Scan for the cell matching the given text and deliver its (x, y) coordinate at center. 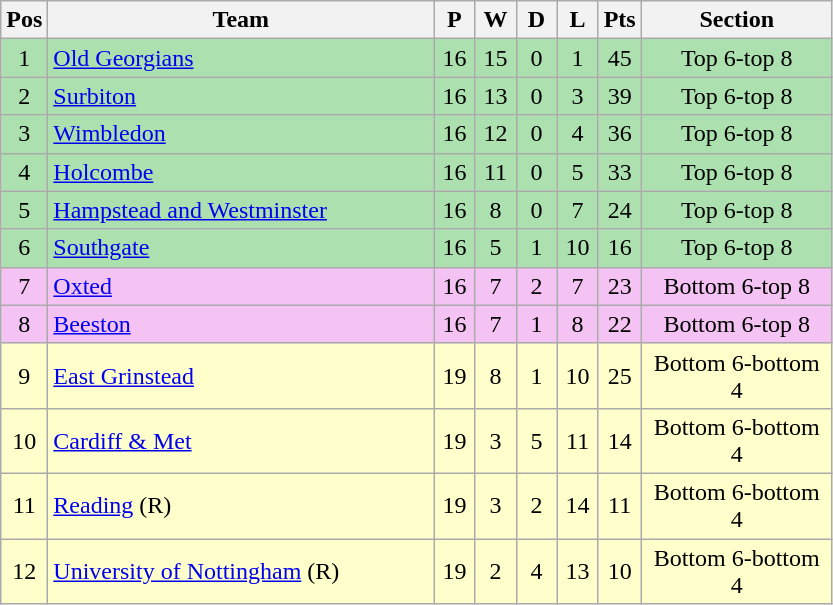
39 (620, 96)
W (496, 20)
33 (620, 172)
24 (620, 210)
Holcombe (241, 172)
Surbiton (241, 96)
23 (620, 286)
Hampstead and Westminster (241, 210)
Section (736, 20)
Southgate (241, 248)
D (536, 20)
Team (241, 20)
Beeston (241, 324)
36 (620, 134)
9 (24, 376)
15 (496, 58)
22 (620, 324)
Old Georgians (241, 58)
6 (24, 248)
Oxted (241, 286)
University of Nottingham (R) (241, 570)
Pos (24, 20)
Wimbledon (241, 134)
Pts (620, 20)
Reading (R) (241, 506)
45 (620, 58)
P (454, 20)
L (578, 20)
25 (620, 376)
Cardiff & Met (241, 440)
East Grinstead (241, 376)
